Determine the (x, y) coordinate at the center of the cell enclosing the given text.  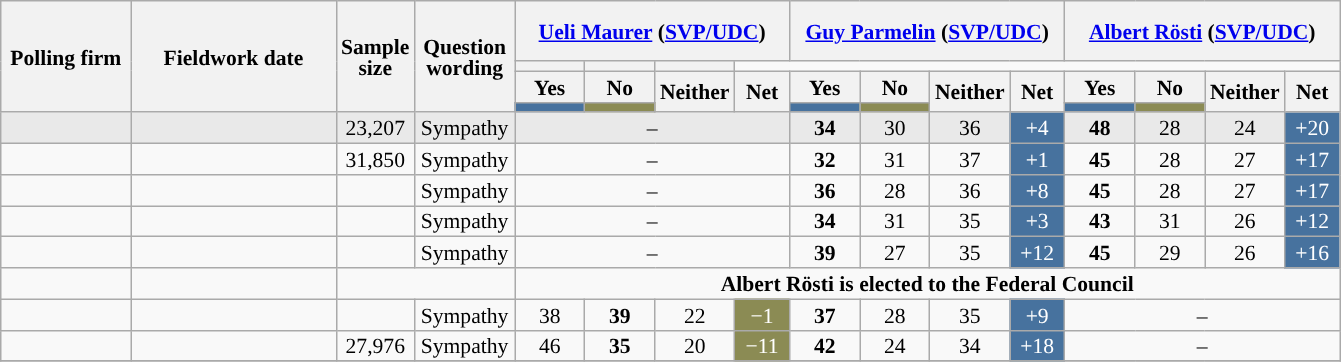
−1 (762, 314)
+16 (1312, 252)
+18 (1038, 346)
Question wording (464, 56)
31,850 (375, 160)
+9 (1038, 314)
Albert Rösti is elected to the Federal Council (928, 284)
+3 (1038, 222)
22 (695, 314)
+4 (1038, 128)
Samplesize (375, 56)
46 (550, 346)
43 (1100, 222)
Fieldwork date (234, 56)
20 (695, 346)
−11 (762, 346)
+8 (1038, 190)
Guy Parmelin (SVP/UDC) (928, 31)
Albert Rösti (SVP/UDC) (1202, 31)
Ueli Maurer (SVP/UDC) (652, 31)
+1 (1038, 160)
29 (1170, 252)
32 (825, 160)
27,976 (375, 346)
38 (550, 314)
Polling firm (66, 56)
42 (825, 346)
30 (895, 128)
+20 (1312, 128)
23,207 (375, 128)
48 (1100, 128)
